Return the (x, y) coordinate for the center point of the cell that contains the specified text.  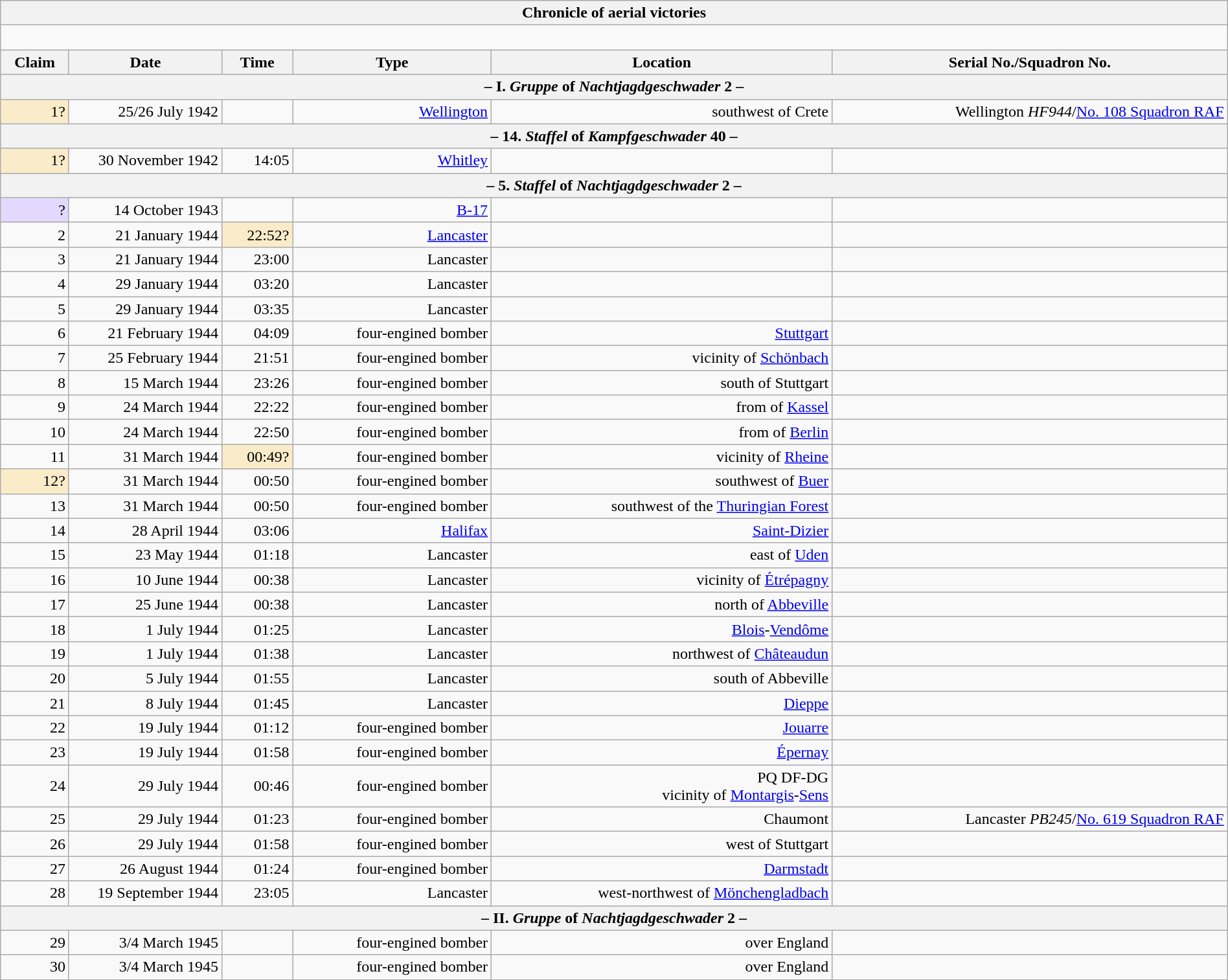
6 (35, 334)
Chronicle of aerial victories (614, 13)
14:05 (258, 161)
vicinity of Étrépagny (662, 580)
12? (35, 481)
15 March 1944 (145, 383)
Date (145, 62)
Location (662, 62)
east of Uden (662, 555)
southwest of Crete (662, 111)
21 (35, 703)
– 14. Staffel of Kampfgeschwader 40 – (614, 136)
16 (35, 580)
7 (35, 358)
PQ DF-DGvicinity of Montargis-Sens (662, 786)
01:12 (258, 728)
Stuttgart (662, 334)
00:46 (258, 786)
north of Abbeville (662, 604)
29 (35, 942)
? (35, 210)
23 May 1944 (145, 555)
from of Berlin (662, 432)
23 (35, 753)
Claim (35, 62)
9 (35, 407)
southwest of Buer (662, 481)
22:22 (258, 407)
Chaumont (662, 819)
4 (35, 284)
01:18 (258, 555)
Whitley (392, 161)
21:51 (258, 358)
south of Stuttgart (662, 383)
2 (35, 234)
Darmstadt (662, 869)
01:25 (258, 629)
03:20 (258, 284)
vicinity of Schönbach (662, 358)
– I. Gruppe of Nachtjagdgeschwader 2 – (614, 87)
10 June 1944 (145, 580)
south of Abbeville (662, 678)
8 (35, 383)
22:50 (258, 432)
Serial No./Squadron No. (1030, 62)
B-17 (392, 210)
Halifax (392, 530)
northwest of Châteaudun (662, 654)
Blois-Vendôme (662, 629)
27 (35, 869)
23:00 (258, 259)
01:24 (258, 869)
25 (35, 819)
25 June 1944 (145, 604)
23:05 (258, 893)
11 (35, 457)
– 5. Staffel of Nachtjagdgeschwader 2 – (614, 185)
19 (35, 654)
26 (35, 844)
13 (35, 506)
14 October 1943 (145, 210)
5 (35, 309)
3 (35, 259)
Épernay (662, 753)
30 November 1942 (145, 161)
southwest of the Thuringian Forest (662, 506)
25/26 July 1942 (145, 111)
00:49? (258, 457)
22 (35, 728)
26 August 1944 (145, 869)
23:26 (258, 383)
west-northwest of Mönchengladbach (662, 893)
01:38 (258, 654)
14 (35, 530)
25 February 1944 (145, 358)
03:35 (258, 309)
vicinity of Rheine (662, 457)
28 April 1944 (145, 530)
10 (35, 432)
22:52? (258, 234)
Time (258, 62)
– II. Gruppe of Nachtjagdgeschwader 2 – (614, 918)
03:06 (258, 530)
01:45 (258, 703)
20 (35, 678)
Wellington (392, 111)
19 September 1944 (145, 893)
Jouarre (662, 728)
21 February 1944 (145, 334)
Type (392, 62)
Dieppe (662, 703)
28 (35, 893)
8 July 1944 (145, 703)
west of Stuttgart (662, 844)
5 July 1944 (145, 678)
from of Kassel (662, 407)
30 (35, 967)
01:23 (258, 819)
Lancaster PB245/No. 619 Squadron RAF (1030, 819)
15 (35, 555)
17 (35, 604)
01:55 (258, 678)
04:09 (258, 334)
Saint-Dizier (662, 530)
24 (35, 786)
18 (35, 629)
Wellington HF944/No. 108 Squadron RAF (1030, 111)
